Detect which cell encompasses the target text, then output its [X, Y] center coordinate. 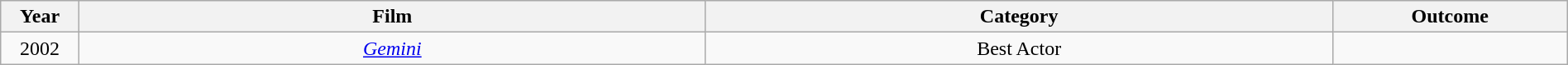
Category [1019, 17]
Film [392, 17]
Year [40, 17]
Outcome [1450, 17]
2002 [40, 48]
Best Actor [1019, 48]
Gemini [392, 48]
